For the text-containing cell, return its midpoint in (x, y) coordinate format. 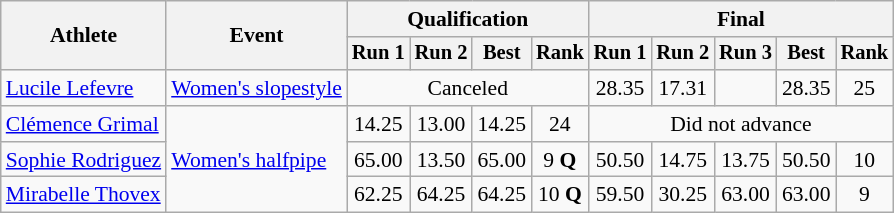
10 Q (560, 195)
24 (560, 124)
10 (865, 160)
Lucile Lefevre (84, 88)
Run 3 (746, 54)
Did not advance (741, 124)
17.31 (682, 88)
14.75 (682, 160)
13.75 (746, 160)
59.50 (620, 195)
Final (741, 19)
13.50 (442, 160)
Clémence Grimal (84, 124)
Sophie Rodriguez (84, 160)
62.25 (378, 195)
30.25 (682, 195)
Women's slopestyle (256, 88)
Mirabelle Thovex (84, 195)
Qualification (468, 19)
13.00 (442, 124)
25 (865, 88)
9 Q (560, 160)
Women's halfpipe (256, 160)
Athlete (84, 36)
Canceled (468, 88)
9 (865, 195)
Event (256, 36)
